Provide the [X, Y] coordinate of the cell's center where the given text is located.  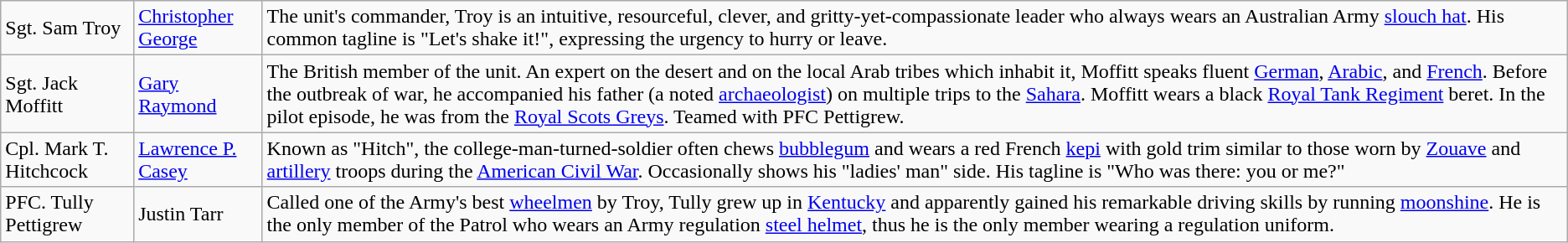
PFC. Tully Pettigrew [67, 215]
Christopher George [198, 28]
Sgt. Sam Troy [67, 28]
Cpl. Mark T. Hitchcock [67, 159]
Sgt. Jack Moffitt [67, 94]
Lawrence P. Casey [198, 159]
Gary Raymond [198, 94]
Justin Tarr [198, 215]
